From the cell containing the given text, extract its center point as (X, Y) coordinate. 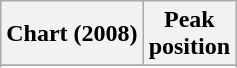
Chart (2008) (72, 34)
Peakposition (189, 34)
